Capture the cell that displays the provided text and extract its [X, Y] central coordinate. 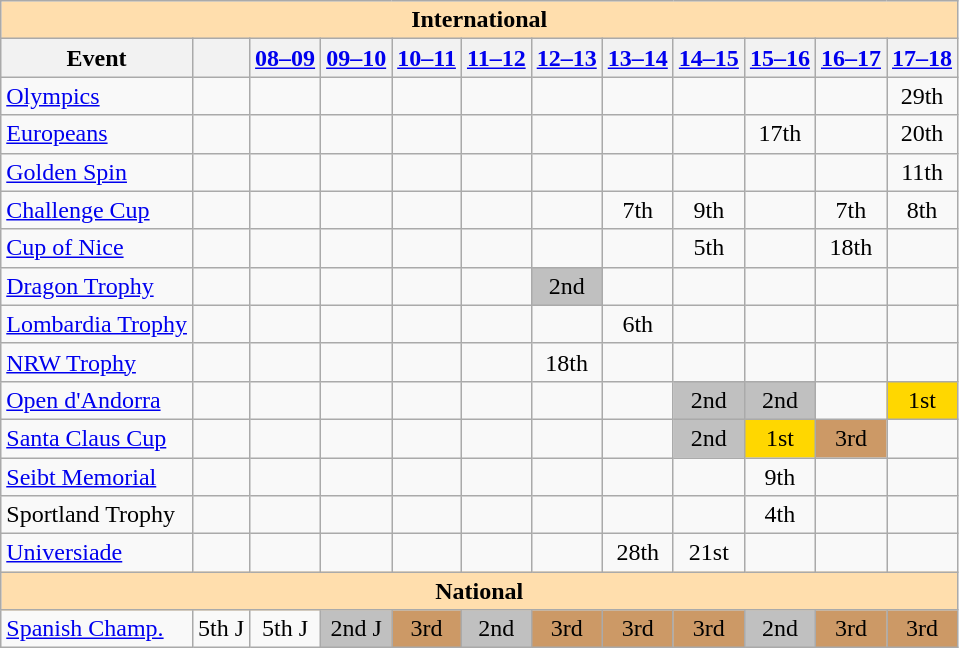
4th [780, 515]
Event [97, 58]
National [480, 591]
8th [922, 210]
12–13 [566, 58]
Cup of Nice [97, 248]
17th [780, 134]
Sportland Trophy [97, 515]
21st [708, 553]
08–09 [286, 58]
Universiade [97, 553]
11–12 [496, 58]
13–14 [638, 58]
20th [922, 134]
Dragon Trophy [97, 286]
2nd J [356, 629]
09–10 [356, 58]
16–17 [850, 58]
17–18 [922, 58]
Olympics [97, 96]
NRW Trophy [97, 362]
29th [922, 96]
15–16 [780, 58]
5th [708, 248]
Spanish Champ. [97, 629]
Golden Spin [97, 172]
Europeans [97, 134]
14–15 [708, 58]
10–11 [427, 58]
Challenge Cup [97, 210]
International [480, 20]
28th [638, 553]
6th [638, 324]
Seibt Memorial [97, 477]
Santa Claus Cup [97, 438]
11th [922, 172]
Open d'Andorra [97, 400]
Lombardia Trophy [97, 324]
